Search for the cell housing the specified text and yield its [x, y] center coordinate. 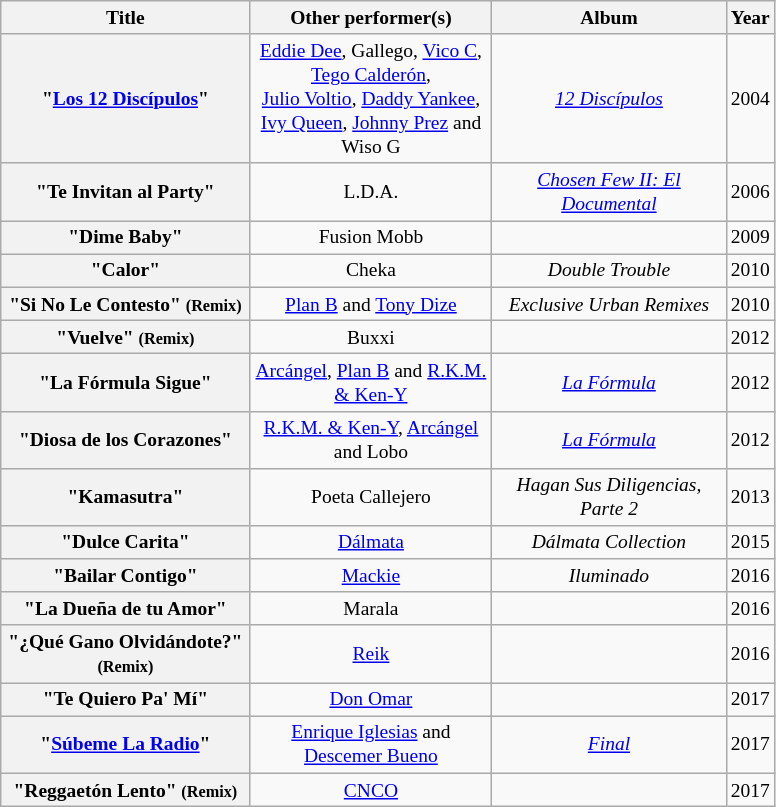
Fusion Mobb [371, 238]
Title [126, 18]
Eddie Dee, Gallego, Vico C, Tego Calderón,Julio Voltio, Daddy Yankee, Ivy Queen, Johnny Prez and Wiso G [371, 98]
Other performer(s) [371, 18]
Enrique Iglesias and Descemer Bueno [371, 744]
"Los 12 Discípulos" [126, 98]
Cheka [371, 270]
"Dime Baby" [126, 238]
R.K.M. & Ken-Y, Arcángel and Lobo [371, 440]
Final [609, 744]
2006 [750, 192]
"Diosa de los Corazones" [126, 440]
"Te Invitan al Party" [126, 192]
"¿Qué Gano Olvidándote?" (Remix) [126, 654]
2015 [750, 542]
"Reggaetón Lento" (Remix) [126, 790]
CNCO [371, 790]
"Calor" [126, 270]
"Te Quiero Pa' Mí" [126, 700]
Double Trouble [609, 270]
Year [750, 18]
Exclusive Urban Remixes [609, 304]
"Vuelve" (Remix) [126, 336]
Buxxi [371, 336]
2013 [750, 496]
2004 [750, 98]
"Si No Le Contesto" (Remix) [126, 304]
"La Dueña de tu Amor" [126, 608]
Mackie [371, 576]
Chosen Few II: El Documental [609, 192]
"Bailar Contigo" [126, 576]
"Súbeme La Radio" [126, 744]
L.D.A. [371, 192]
Marala [371, 608]
Dálmata Collection [609, 542]
Dálmata [371, 542]
2009 [750, 238]
12 Discípulos [609, 98]
"Dulce Carita" [126, 542]
Hagan Sus Diligencias, Parte 2 [609, 496]
Arcángel, Plan B and R.K.M. & Ken-Y [371, 382]
Poeta Callejero [371, 496]
Plan B and Tony Dize [371, 304]
Iluminado [609, 576]
"Kamasutra" [126, 496]
"La Fórmula Sigue" [126, 382]
Reik [371, 654]
Don Omar [371, 700]
Album [609, 18]
